Provide the (x, y) coordinate of the cell's center where the given text is located.  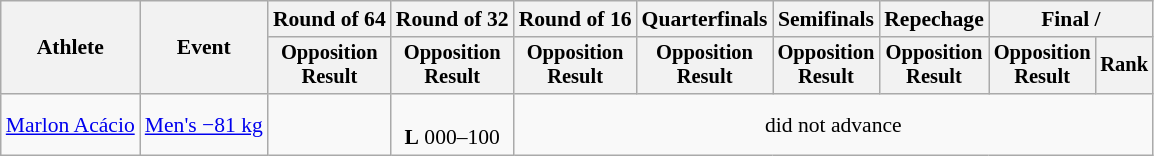
Marlon Acácio (70, 124)
Repechage (934, 19)
Rank (1124, 66)
Event (204, 48)
Round of 64 (330, 19)
Athlete (70, 48)
Men's −81 kg (204, 124)
Round of 16 (576, 19)
Final / (1071, 19)
L 000–100 (452, 124)
Round of 32 (452, 19)
Semifinals (826, 19)
did not advance (834, 124)
Quarterfinals (705, 19)
